Detect which cell encompasses the target text, then output its [X, Y] center coordinate. 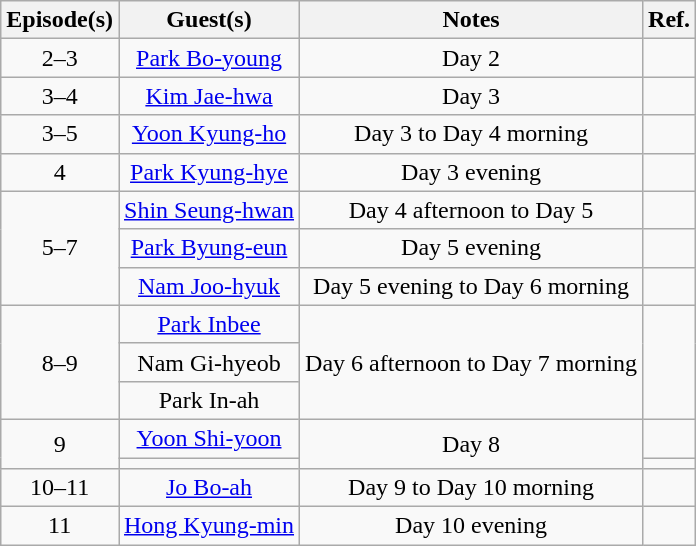
Yoon Kyung-ho [208, 134]
11 [60, 526]
Shin Seung-hwan [208, 210]
Day 8 [472, 444]
Ref. [670, 20]
Day 5 evening to Day 6 morning [472, 286]
8–9 [60, 362]
9 [60, 444]
10–11 [60, 488]
Day 2 [472, 58]
Day 6 afternoon to Day 7 morning [472, 362]
Nam Joo-hyuk [208, 286]
Park Inbee [208, 324]
Day 5 evening [472, 248]
Day 3 [472, 96]
Park Kyung-hye [208, 172]
Park Byung-eun [208, 248]
Day 9 to Day 10 morning [472, 488]
Day 10 evening [472, 526]
4 [60, 172]
3–5 [60, 134]
Park In-ah [208, 400]
Kim Jae-hwa [208, 96]
2–3 [60, 58]
Jo Bo-ah [208, 488]
Notes [472, 20]
5–7 [60, 248]
3–4 [60, 96]
Day 3 evening [472, 172]
Hong Kyung-min [208, 526]
Day 3 to Day 4 morning [472, 134]
Park Bo-young [208, 58]
Yoon Shi-yoon [208, 438]
Nam Gi-hyeob [208, 362]
Guest(s) [208, 20]
Day 4 afternoon to Day 5 [472, 210]
Episode(s) [60, 20]
